Return (X, Y) of the center of cell containing provided text 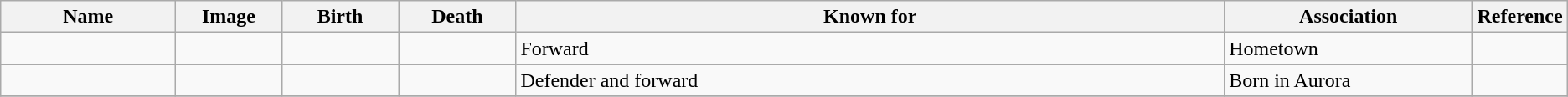
Birth (340, 17)
Death (457, 17)
Forward (870, 48)
Reference (1519, 17)
Known for (870, 17)
Hometown (1349, 48)
Image (230, 17)
Born in Aurora (1349, 80)
Name (89, 17)
Defender and forward (870, 80)
Association (1349, 17)
